For the text-containing cell, return its midpoint in (x, y) coordinate format. 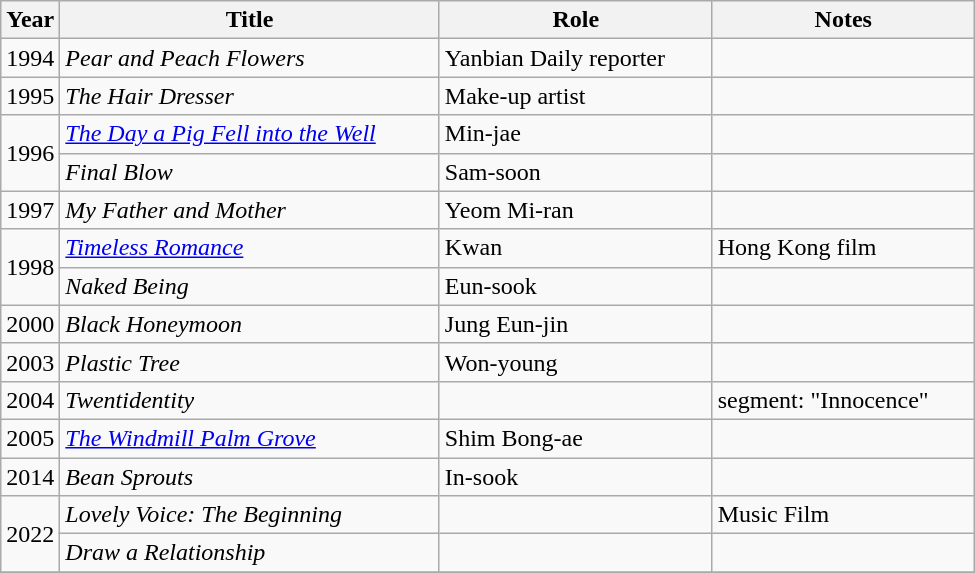
Make-up artist (576, 96)
Jung Eun-jin (576, 324)
Min-jae (576, 134)
Final Blow (250, 172)
2022 (30, 534)
1995 (30, 96)
The Windmill Palm Grove (250, 438)
2004 (30, 400)
Eun-sook (576, 286)
Notes (843, 20)
2014 (30, 477)
Naked Being (250, 286)
Shim Bong-ae (576, 438)
2003 (30, 362)
1998 (30, 267)
Kwan (576, 248)
Music Film (843, 515)
Sam-soon (576, 172)
Bean Sprouts (250, 477)
segment: "Innocence" (843, 400)
Title (250, 20)
1996 (30, 153)
Lovely Voice: The Beginning (250, 515)
Yeom Mi-ran (576, 210)
The Hair Dresser (250, 96)
In-sook (576, 477)
Pear and Peach Flowers (250, 58)
Year (30, 20)
2000 (30, 324)
Plastic Tree (250, 362)
Draw a Relationship (250, 553)
The Day a Pig Fell into the Well (250, 134)
1997 (30, 210)
1994 (30, 58)
Yanbian Daily reporter (576, 58)
My Father and Mother (250, 210)
Hong Kong film (843, 248)
Role (576, 20)
Won-young (576, 362)
Timeless Romance (250, 248)
Twentidentity (250, 400)
Black Honeymoon (250, 324)
2005 (30, 438)
